Detect which cell encompasses the target text, then output its [x, y] center coordinate. 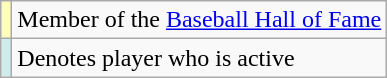
Member of the Baseball Hall of Fame [200, 20]
Denotes player who is active [200, 58]
